Pinpoint the cell where the given text exists, returning its (x, y) midpoint coordinate. 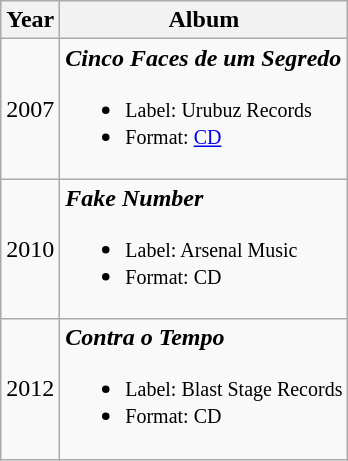
2010 (30, 249)
Fake NumberLabel: Arsenal MusicFormat: CD (204, 249)
Cinco Faces de um SegredoLabel: Urubuz RecordsFormat: CD (204, 109)
Year (30, 20)
2007 (30, 109)
Contra o TempoLabel: Blast Stage RecordsFormat: CD (204, 389)
2012 (30, 389)
Album (204, 20)
